Detect which cell encompasses the target text, then output its [x, y] center coordinate. 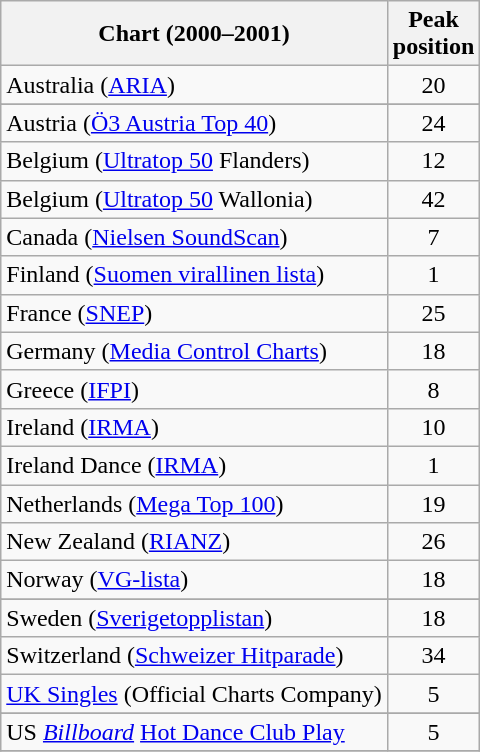
Greece (IFPI) [194, 389]
Ireland Dance (IRMA) [194, 465]
26 [433, 542]
Australia (ARIA) [194, 85]
UK Singles (Official Charts Company) [194, 694]
8 [433, 389]
Canada (Nielsen SoundScan) [194, 237]
20 [433, 85]
Germany (Media Control Charts) [194, 351]
12 [433, 161]
Austria (Ö3 Austria Top 40) [194, 123]
Finland (Suomen virallinen lista) [194, 275]
25 [433, 313]
34 [433, 656]
Sweden (Sverigetopplistan) [194, 618]
24 [433, 123]
New Zealand (RIANZ) [194, 542]
10 [433, 427]
Switzerland (Schweizer Hitparade) [194, 656]
Belgium (Ultratop 50 Flanders) [194, 161]
Peakposition [433, 34]
42 [433, 199]
US Billboard Hot Dance Club Play [194, 732]
7 [433, 237]
Ireland (IRMA) [194, 427]
France (SNEP) [194, 313]
19 [433, 503]
Netherlands (Mega Top 100) [194, 503]
Norway (VG-lista) [194, 580]
Belgium (Ultratop 50 Wallonia) [194, 199]
Chart (2000–2001) [194, 34]
